Return the [x, y] coordinate for the center point of the cell that contains the specified text.  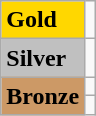
Silver [43, 58]
Bronze [43, 96]
Gold [43, 20]
